Search for the cell housing the specified text and yield its [X, Y] center coordinate. 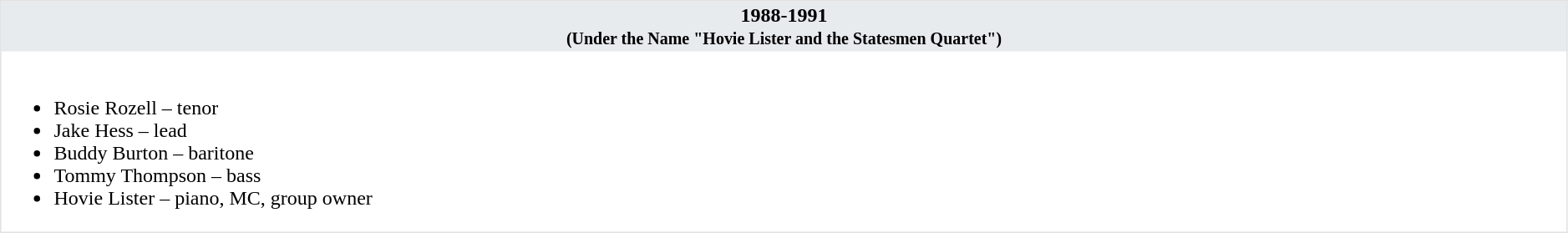
Rosie Rozell – tenorJake Hess – leadBuddy Burton – baritoneTommy Thompson – bassHovie Lister – piano, MC, group owner [784, 142]
1988-1991(Under the Name "Hovie Lister and the Statesmen Quartet") [784, 27]
